Return [x, y] of the center of cell containing provided text 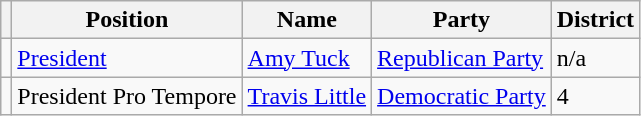
Travis Little [307, 96]
President [127, 58]
4 [595, 96]
Position [127, 20]
Party [462, 20]
Name [307, 20]
Amy Tuck [307, 58]
n/a [595, 58]
Republican Party [462, 58]
Democratic Party [462, 96]
President Pro Tempore [127, 96]
District [595, 20]
